Output the [x, y] coordinate of the center of the cell containing the given text.  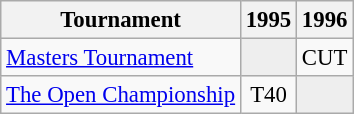
Tournament [121, 20]
Masters Tournament [121, 58]
The Open Championship [121, 95]
T40 [268, 95]
1995 [268, 20]
CUT [325, 58]
1996 [325, 20]
